From the cell containing the given text, extract its center point as [x, y] coordinate. 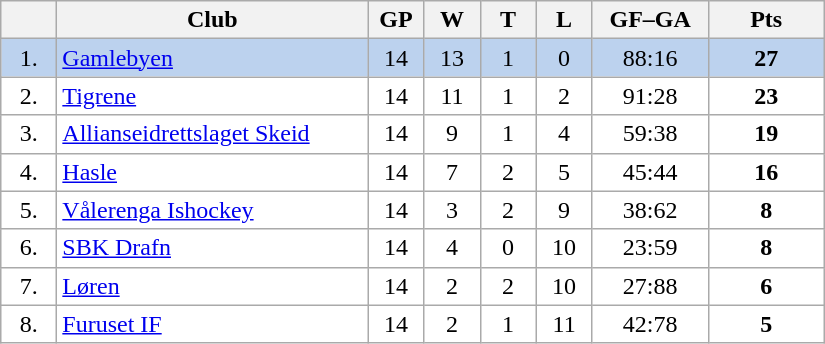
42:78 [650, 324]
6. [29, 248]
Vålerenga Ishockey [212, 210]
T [508, 20]
23:59 [650, 248]
23 [766, 96]
Club [212, 20]
88:16 [650, 58]
Furuset IF [212, 324]
16 [766, 172]
38:62 [650, 210]
7. [29, 286]
W [452, 20]
Tigrene [212, 96]
L [564, 20]
27 [766, 58]
27:88 [650, 286]
2. [29, 96]
Løren [212, 286]
19 [766, 134]
13 [452, 58]
45:44 [650, 172]
Hasle [212, 172]
SBK Drafn [212, 248]
GF–GA [650, 20]
6 [766, 286]
5. [29, 210]
1. [29, 58]
59:38 [650, 134]
91:28 [650, 96]
3. [29, 134]
Pts [766, 20]
Gamlebyen [212, 58]
4. [29, 172]
7 [452, 172]
3 [452, 210]
8. [29, 324]
GP [396, 20]
Allianseidrettslaget Skeid [212, 134]
